Identify which cell holds the provided text, then report its (x, y) central coordinate. 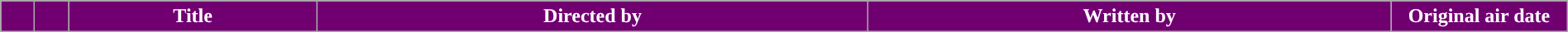
Original air date (1480, 16)
Title (194, 16)
Directed by (592, 16)
Written by (1130, 16)
